Provide the [x, y] coordinate of the cell's center where the given text is located.  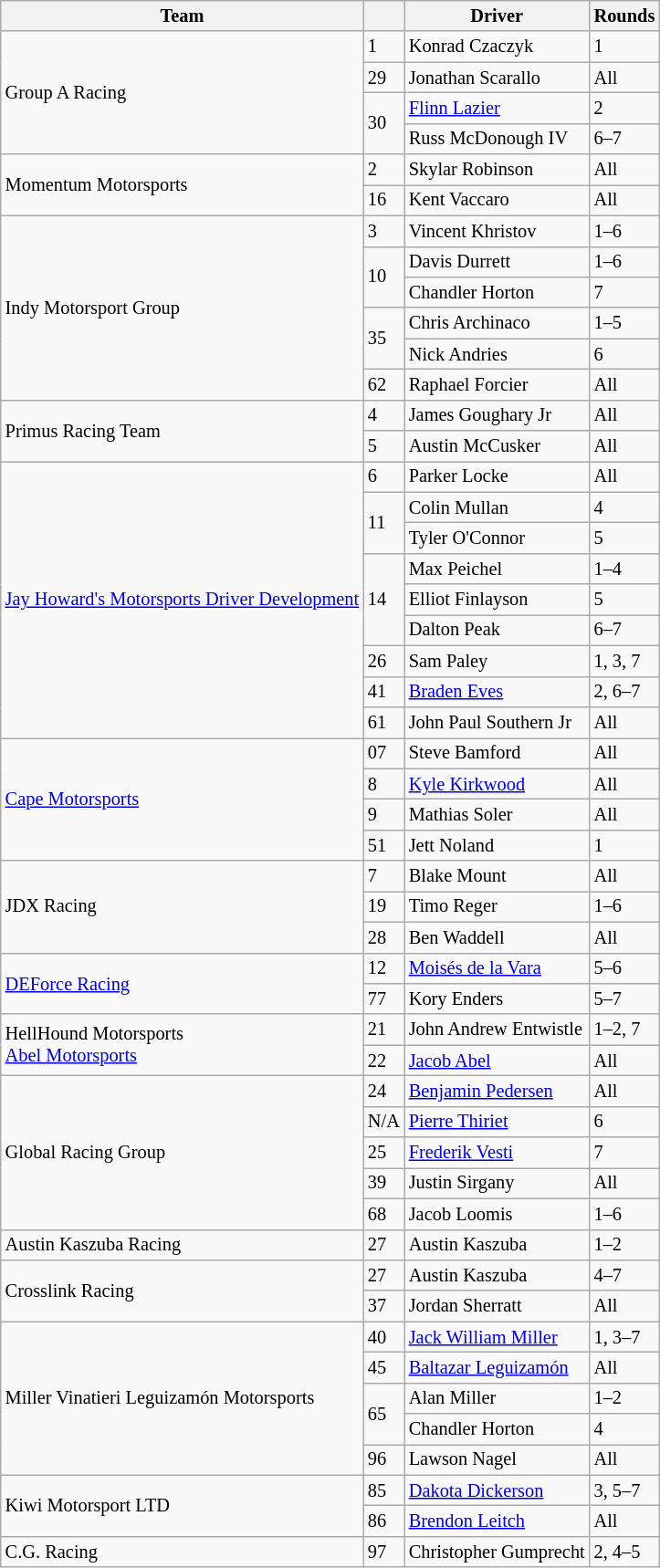
19 [383, 906]
85 [383, 1490]
2, 4–5 [624, 1552]
Team [183, 16]
Moisés de la Vara [497, 968]
1, 3–7 [624, 1337]
Elliot Finlayson [497, 600]
Global Racing Group [183, 1152]
35 [383, 338]
10 [383, 277]
21 [383, 1030]
30 [383, 122]
Baltazar Leguizamón [497, 1367]
Chris Archinaco [497, 323]
Kory Enders [497, 998]
Alan Miller [497, 1398]
Tyler O'Connor [497, 538]
HellHound MotorsportsAbel Motorsports [183, 1044]
Jacob Loomis [497, 1214]
Max Peichel [497, 569]
77 [383, 998]
1–4 [624, 569]
39 [383, 1183]
Konrad Czaczyk [497, 47]
DEForce Racing [183, 984]
Vincent Khristov [497, 231]
Brendon Leitch [497, 1521]
07 [383, 753]
Jordan Sherratt [497, 1306]
28 [383, 937]
Kiwi Motorsport LTD [183, 1506]
Austin Kaszuba Racing [183, 1245]
29 [383, 78]
Jonathan Scarallo [497, 78]
Lawson Nagel [497, 1459]
Austin McCusker [497, 446]
5–7 [624, 998]
9 [383, 814]
41 [383, 692]
5–6 [624, 968]
37 [383, 1306]
Davis Durrett [497, 262]
25 [383, 1153]
Sam Paley [497, 661]
51 [383, 845]
Braden Eves [497, 692]
Justin Sirgany [497, 1183]
Jacob Abel [497, 1061]
68 [383, 1214]
N/A [383, 1122]
Cape Motorsports [183, 800]
Jack William Miller [497, 1337]
Steve Bamford [497, 753]
2, 6–7 [624, 692]
40 [383, 1337]
Kyle Kirkwood [497, 784]
Jett Noland [497, 845]
8 [383, 784]
96 [383, 1459]
James Goughary Jr [497, 415]
1–5 [624, 323]
11 [383, 522]
Dakota Dickerson [497, 1490]
Indy Motorsport Group [183, 308]
1–2, 7 [624, 1030]
Timo Reger [497, 906]
Primus Racing Team [183, 431]
12 [383, 968]
65 [383, 1413]
Flinn Lazier [497, 108]
Jay Howard's Motorsports Driver Development [183, 599]
16 [383, 200]
Pierre Thiriet [497, 1122]
14 [383, 599]
Colin Mullan [497, 507]
Crosslink Racing [183, 1291]
Raphael Forcier [497, 384]
JDX Racing [183, 907]
45 [383, 1367]
Nick Andries [497, 354]
Frederik Vesti [497, 1153]
Benjamin Pedersen [497, 1091]
C.G. Racing [183, 1552]
Driver [497, 16]
Parker Locke [497, 476]
Russ McDonough IV [497, 139]
62 [383, 384]
Group A Racing [183, 93]
John Andrew Entwistle [497, 1030]
24 [383, 1091]
4–7 [624, 1275]
22 [383, 1061]
Christopher Gumprecht [497, 1552]
John Paul Southern Jr [497, 722]
Blake Mount [497, 876]
Miller Vinatieri Leguizamón Motorsports [183, 1398]
Dalton Peak [497, 630]
97 [383, 1552]
Momentum Motorsports [183, 184]
3, 5–7 [624, 1490]
Mathias Soler [497, 814]
3 [383, 231]
26 [383, 661]
Skylar Robinson [497, 170]
Ben Waddell [497, 937]
Rounds [624, 16]
86 [383, 1521]
1, 3, 7 [624, 661]
61 [383, 722]
Kent Vaccaro [497, 200]
